Return the (X, Y) coordinate for the center point of the cell that contains the specified text.  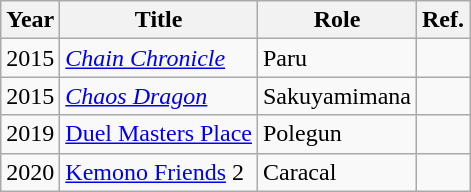
Chain Chronicle (159, 58)
Ref. (444, 20)
Sakuyamimana (336, 96)
Year (30, 20)
Kemono Friends 2 (159, 172)
2020 (30, 172)
Chaos Dragon (159, 96)
Polegun (336, 134)
Paru (336, 58)
Caracal (336, 172)
Role (336, 20)
2019 (30, 134)
Title (159, 20)
Duel Masters Place (159, 134)
